Provide the (x, y) coordinate of the cell's center where the given text is located.  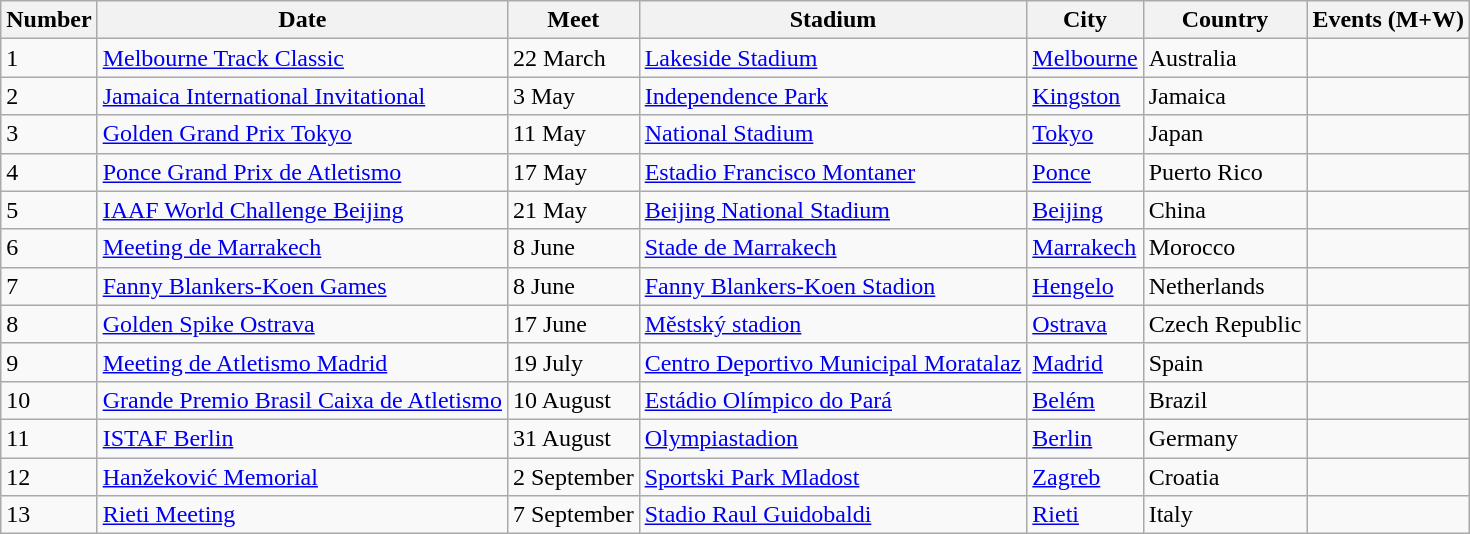
Rieti Meeting (302, 515)
Beijing (1085, 210)
Tokyo (1085, 134)
10 August (573, 400)
2 September (573, 477)
3 (49, 134)
Puerto Rico (1225, 172)
7 (49, 286)
13 (49, 515)
3 May (573, 96)
Beijing National Stadium (833, 210)
Jamaica International Invitational (302, 96)
Melbourne Track Classic (302, 58)
Grande Premio Brasil Caixa de Atletismo (302, 400)
Brazil (1225, 400)
Belém (1085, 400)
Madrid (1085, 362)
11 (49, 438)
Fanny Blankers-Koen Stadion (833, 286)
17 June (573, 324)
Ponce Grand Prix de Atletismo (302, 172)
Japan (1225, 134)
22 March (573, 58)
Olympiastadion (833, 438)
Hengelo (1085, 286)
Estadio Francisco Montaner (833, 172)
Marrakech (1085, 248)
Meeting de Atletismo Madrid (302, 362)
National Stadium (833, 134)
Centro Deportivo Municipal Moratalaz (833, 362)
IAAF World Challenge Beijing (302, 210)
Rieti (1085, 515)
11 May (573, 134)
19 July (573, 362)
Events (M+W) (1388, 20)
Morocco (1225, 248)
Australia (1225, 58)
Czech Republic (1225, 324)
7 September (573, 515)
Kingston (1085, 96)
Netherlands (1225, 286)
2 (49, 96)
12 (49, 477)
Zagreb (1085, 477)
Fanny Blankers-Koen Games (302, 286)
Stade de Marrakech (833, 248)
Croatia (1225, 477)
Stadio Raul Guidobaldi (833, 515)
Hanžeković Memorial (302, 477)
10 (49, 400)
Stadium (833, 20)
17 May (573, 172)
ISTAF Berlin (302, 438)
Germany (1225, 438)
Jamaica (1225, 96)
Melbourne (1085, 58)
Country (1225, 20)
Date (302, 20)
Lakeside Stadium (833, 58)
4 (49, 172)
Ostrava (1085, 324)
Estádio Olímpico do Pará (833, 400)
8 (49, 324)
1 (49, 58)
China (1225, 210)
Městský stadion (833, 324)
Golden Grand Prix Tokyo (302, 134)
9 (49, 362)
31 August (573, 438)
Berlin (1085, 438)
Number (49, 20)
Spain (1225, 362)
Ponce (1085, 172)
Meeting de Marrakech (302, 248)
Golden Spike Ostrava (302, 324)
Independence Park (833, 96)
5 (49, 210)
Sportski Park Mladost (833, 477)
City (1085, 20)
Italy (1225, 515)
21 May (573, 210)
Meet (573, 20)
6 (49, 248)
